Identify which cell holds the provided text, then report its (X, Y) central coordinate. 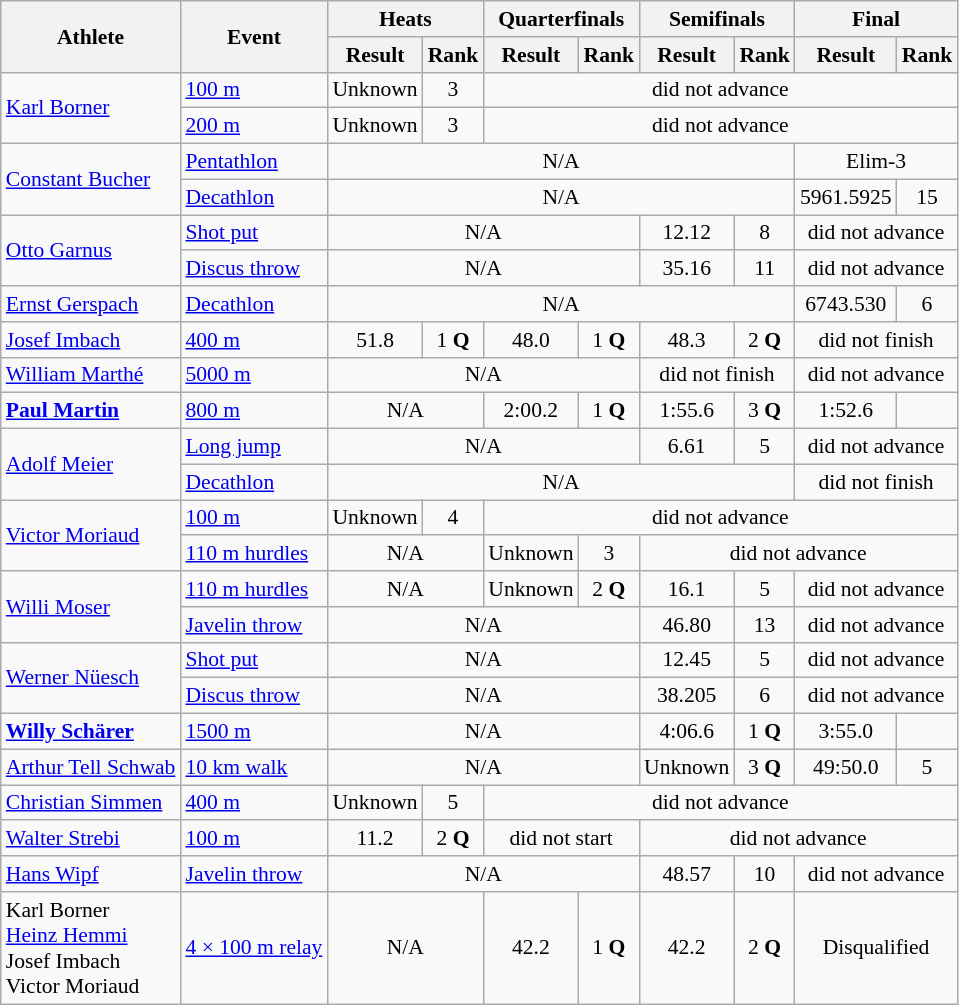
12.12 (686, 233)
4 (454, 518)
5961.5925 (846, 197)
1:52.6 (846, 411)
Willi Moser (91, 606)
10 (764, 874)
Werner Nüesch (91, 678)
1500 m (254, 732)
Arthur Tell Schwab (91, 767)
46.80 (686, 625)
Victor Moriaud (91, 536)
Walter Strebi (91, 839)
51.8 (374, 340)
35.16 (686, 269)
Ernst Gerspach (91, 304)
Constant Bucher (91, 180)
200 m (254, 126)
Final (876, 19)
10 km walk (254, 767)
6743.530 (846, 304)
Semifinals (717, 19)
Elim-3 (876, 162)
Disqualified (876, 948)
48.0 (530, 340)
Long jump (254, 447)
Karl Borner (91, 108)
1:55.6 (686, 411)
15 (928, 197)
800 m (254, 411)
Hans Wipf (91, 874)
11.2 (374, 839)
Adolf Meier (91, 464)
11 (764, 269)
Otto Garnus (91, 250)
4 × 100 m relay (254, 948)
8 (764, 233)
Karl Borner Heinz Hemmi Josef Imbach Victor Moriaud (91, 948)
16.1 (686, 589)
William Marthé (91, 375)
13 (764, 625)
Paul Martin (91, 411)
48.57 (686, 874)
Willy Schärer (91, 732)
5000 m (254, 375)
Heats (405, 19)
48.3 (686, 340)
38.205 (686, 696)
Christian Simmen (91, 803)
Athlete (91, 36)
12.45 (686, 660)
3:55.0 (846, 732)
Event (254, 36)
Josef Imbach (91, 340)
Quarterfinals (561, 19)
2:00.2 (530, 411)
did not start (561, 839)
Pentathlon (254, 162)
6.61 (686, 447)
4:06.6 (686, 732)
49:50.0 (846, 767)
